From the cell containing the given text, extract its center point as [x, y] coordinate. 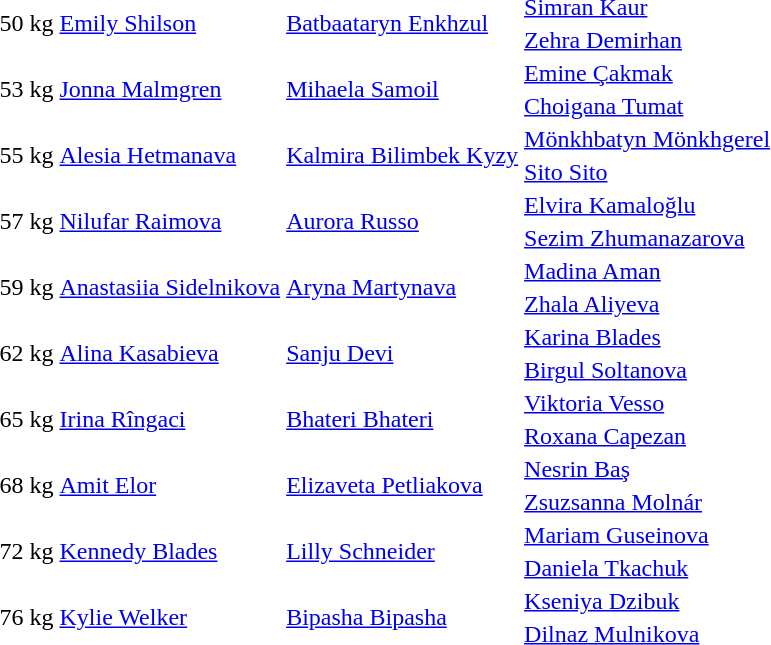
Amit Elor [170, 486]
Sanju Devi [402, 354]
Anastasiia Sidelnikova [170, 288]
Aryna Martynava [402, 288]
Aurora Russo [402, 222]
Jonna Malmgren [170, 90]
Elizaveta Petliakova [402, 486]
Nilufar Raimova [170, 222]
Kalmira Bilimbek Kyzy [402, 156]
Mihaela Samoil [402, 90]
Kennedy Blades [170, 552]
Irina Rîngaci [170, 420]
Alina Kasabieva [170, 354]
Bhateri Bhateri [402, 420]
Lilly Schneider [402, 552]
Alesia Hetmanava [170, 156]
